Provide the [x, y] coordinate of the cell's center where the given text is located.  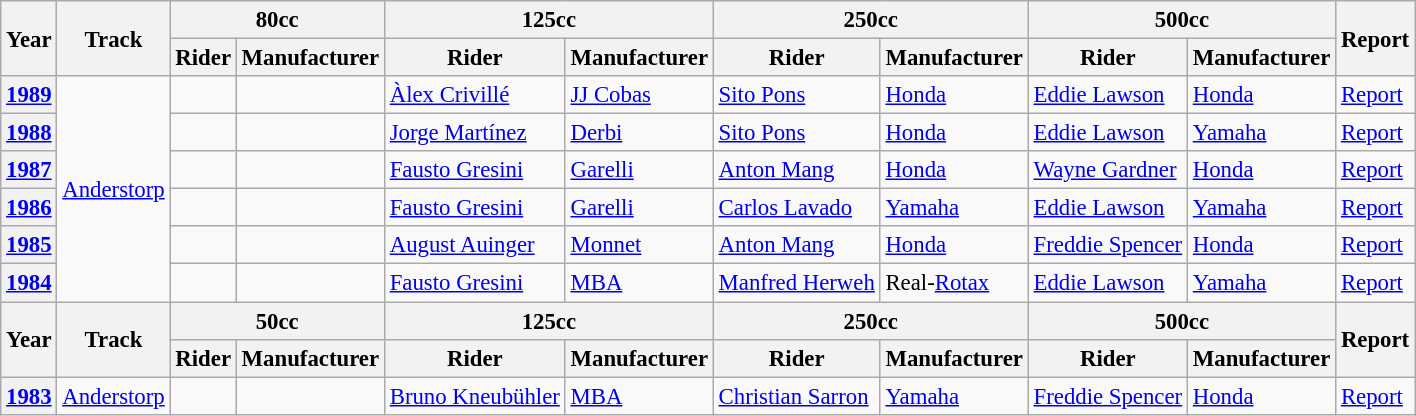
1986 [29, 208]
1989 [29, 95]
August Auinger [474, 245]
1984 [29, 283]
Jorge Martínez [474, 133]
JJ Cobas [639, 95]
Monnet [639, 245]
Christian Sarron [796, 396]
1985 [29, 245]
80cc [277, 20]
Bruno Kneubühler [474, 396]
50cc [277, 321]
Manfred Herweh [796, 283]
1987 [29, 170]
1988 [29, 133]
Wayne Gardner [1108, 170]
Àlex Crivillé [474, 95]
Carlos Lavado [796, 208]
1983 [29, 396]
Real-Rotax [954, 283]
Derbi [639, 133]
